Return the [X, Y] coordinate for the center point of the cell that contains the specified text.  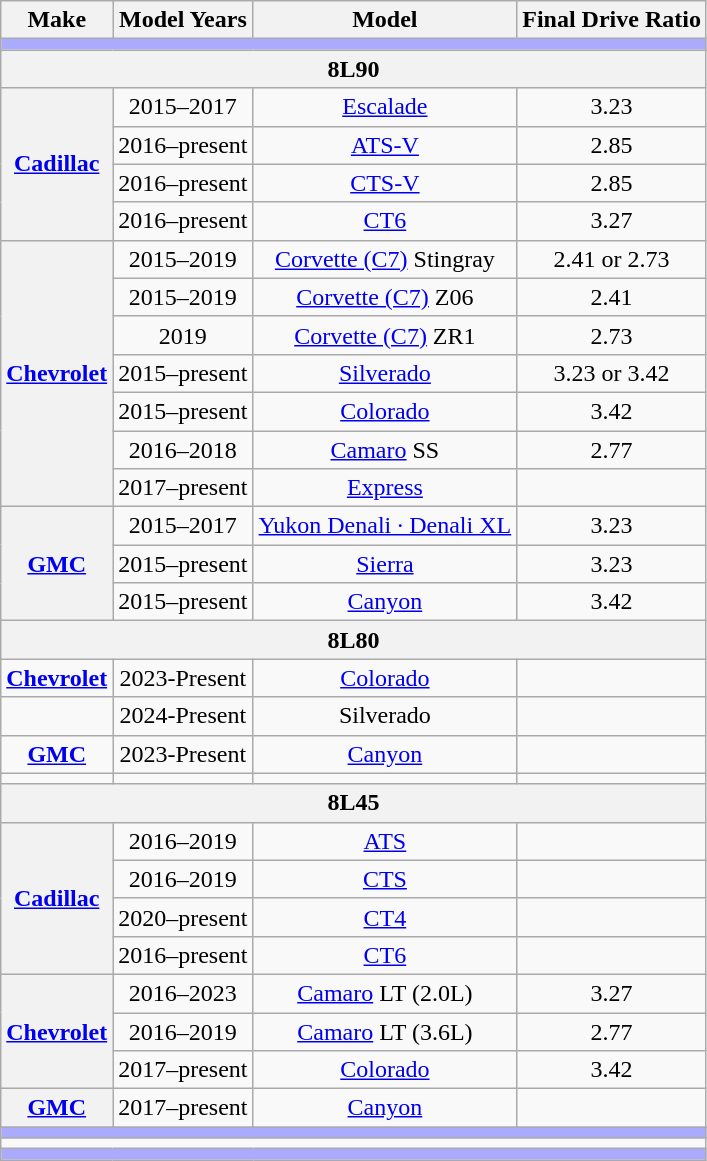
3.23 or 3.42 [612, 373]
2019 [183, 335]
Model [385, 20]
ATS-V [385, 145]
Corvette (C7) Z06 [385, 297]
Corvette (C7) ZR1 [385, 335]
2020–present [183, 917]
2.41 or 2.73 [612, 259]
2016–2018 [183, 449]
2.73 [612, 335]
Yukon Denali · Denali XL [385, 526]
8L45 [354, 803]
Sierra [385, 564]
ATS [385, 841]
2016–2023 [183, 993]
2.41 [612, 297]
2024-Present [183, 716]
Camaro SS [385, 449]
CT4 [385, 917]
8L80 [354, 640]
Model Years [183, 20]
Camaro LT (2.0L) [385, 993]
CTS-V [385, 183]
Final Drive Ratio [612, 20]
Corvette (C7) Stingray [385, 259]
Express [385, 488]
Make [57, 20]
8L90 [354, 69]
Camaro LT (3.6L) [385, 1031]
CTS [385, 879]
Escalade [385, 107]
